Provide the (x, y) coordinate of the cell's center where the given text is located.  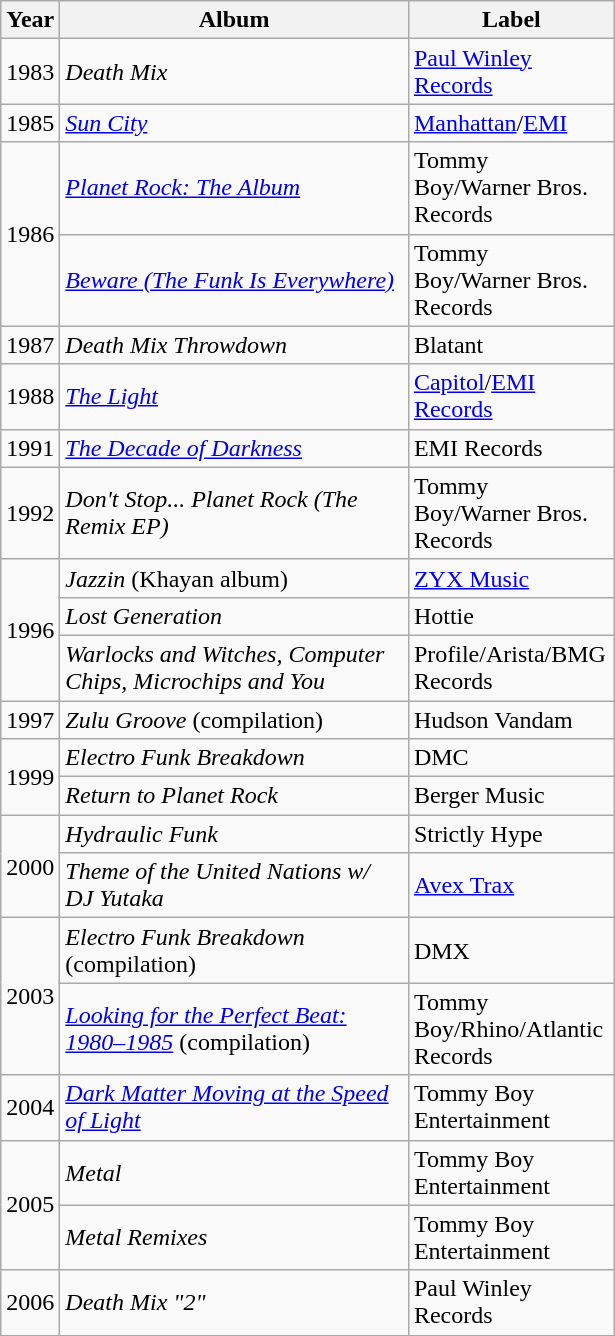
1997 (30, 719)
The Light (234, 396)
Profile/Arista/BMG Records (511, 668)
Metal Remixes (234, 1238)
Don't Stop... Planet Rock (The Remix EP) (234, 513)
2003 (30, 996)
2004 (30, 1108)
Death Mix (234, 72)
Death Mix Throwdown (234, 345)
Berger Music (511, 796)
Looking for the Perfect Beat: 1980–1985 (compilation) (234, 1029)
The Decade of Darkness (234, 448)
Lost Generation (234, 616)
Hudson Vandam (511, 719)
Planet Rock: The Album (234, 188)
Beware (The Funk Is Everywhere) (234, 280)
1999 (30, 777)
Death Mix "2" (234, 1302)
2006 (30, 1302)
1996 (30, 630)
Warlocks and Witches, Computer Chips, Microchips and You (234, 668)
Metal (234, 1172)
2000 (30, 866)
ZYX Music (511, 578)
Return to Planet Rock (234, 796)
Label (511, 20)
Dark Matter Moving at the Speed of Light (234, 1108)
Year (30, 20)
Strictly Hype (511, 834)
Electro Funk Breakdown (234, 758)
Manhattan/EMI (511, 123)
1992 (30, 513)
Sun City (234, 123)
1985 (30, 123)
Capitol/EMI Records (511, 396)
1983 (30, 72)
1986 (30, 234)
Jazzin (Khayan album) (234, 578)
1987 (30, 345)
Album (234, 20)
2005 (30, 1205)
Tommy Boy/Rhino/Atlantic Records (511, 1029)
Electro Funk Breakdown (compilation) (234, 950)
Hottie (511, 616)
Theme of the United Nations w/ DJ Yutaka (234, 886)
1988 (30, 396)
EMI Records (511, 448)
DMC (511, 758)
Avex Trax (511, 886)
Zulu Groove (compilation) (234, 719)
1991 (30, 448)
Hydraulic Funk (234, 834)
DMX (511, 950)
Blatant (511, 345)
